Detect which cell encompasses the target text, then output its [X, Y] center coordinate. 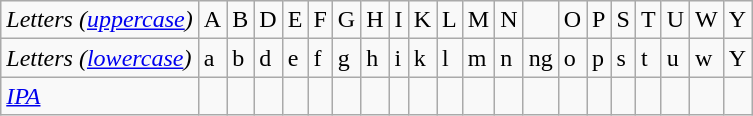
W [707, 20]
e [295, 58]
o [572, 58]
S [623, 20]
T [648, 20]
p [599, 58]
I [398, 20]
M [478, 20]
g [346, 58]
A [212, 20]
G [346, 20]
Letters (uppercase) [100, 20]
B [240, 20]
a [212, 58]
P [599, 20]
t [648, 58]
k [422, 58]
IPA [100, 96]
i [398, 58]
Letters (lowercase) [100, 58]
N [509, 20]
K [422, 20]
L [450, 20]
D [268, 20]
ng [540, 58]
w [707, 58]
h [375, 58]
s [623, 58]
l [450, 58]
H [375, 20]
n [509, 58]
f [320, 58]
U [675, 20]
F [320, 20]
O [572, 20]
E [295, 20]
m [478, 58]
b [240, 58]
u [675, 58]
d [268, 58]
